Find where the given text appears and provide that cell's center as [x, y] coordinate. 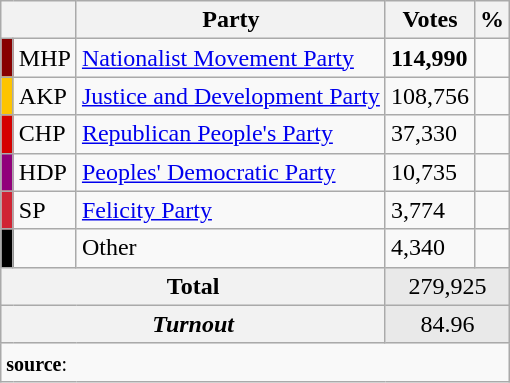
% [492, 20]
10,735 [430, 172]
Peoples' Democratic Party [230, 172]
84.96 [447, 324]
108,756 [430, 96]
source: [256, 362]
AKP [44, 96]
279,925 [447, 286]
Other [230, 248]
CHP [44, 134]
Justice and Development Party [230, 96]
Turnout [194, 324]
Felicity Party [230, 210]
3,774 [430, 210]
SP [44, 210]
MHP [44, 58]
Party [230, 20]
Nationalist Movement Party [230, 58]
Votes [430, 20]
4,340 [430, 248]
Total [194, 286]
37,330 [430, 134]
Republican People's Party [230, 134]
HDP [44, 172]
114,990 [430, 58]
